Locate the cell with the specified text and output its [X, Y] center coordinate. 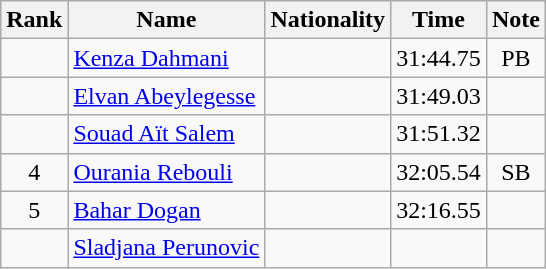
Rank [34, 20]
Elvan Abeylegesse [166, 96]
PB [516, 58]
31:51.32 [439, 134]
Nationality [328, 20]
5 [34, 210]
4 [34, 172]
Name [166, 20]
SB [516, 172]
Note [516, 20]
31:44.75 [439, 58]
Bahar Dogan [166, 210]
Souad Aït Salem [166, 134]
Time [439, 20]
31:49.03 [439, 96]
32:05.54 [439, 172]
Sladjana Perunovic [166, 248]
Kenza Dahmani [166, 58]
Ourania Rebouli [166, 172]
32:16.55 [439, 210]
